Detect which cell encompasses the target text, then output its [X, Y] center coordinate. 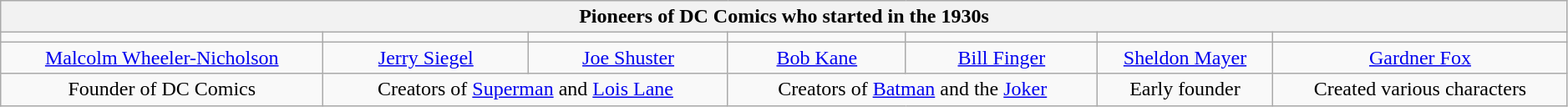
Malcolm Wheeler-Nicholson [162, 58]
Bob Kane [817, 58]
Creators of Batman and the Joker [912, 89]
Founder of DC Comics [162, 89]
Creators of Superman and Lois Lane [526, 89]
Gardner Fox [1420, 58]
Created various characters [1420, 89]
Bill Finger [1001, 58]
Joe Shuster [628, 58]
Early founder [1185, 89]
Sheldon Mayer [1185, 58]
Jerry Siegel [426, 58]
Pioneers of DC Comics who started in the 1930s [784, 17]
